Detect which cell encompasses the target text, then output its [X, Y] center coordinate. 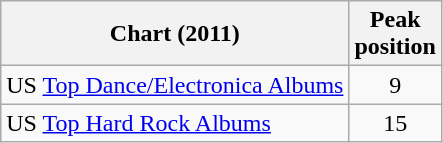
15 [395, 123]
US Top Dance/Electronica Albums [175, 85]
Chart (2011) [175, 34]
9 [395, 85]
Peakposition [395, 34]
US Top Hard Rock Albums [175, 123]
